Output the [x, y] coordinate of the center of the cell containing the given text.  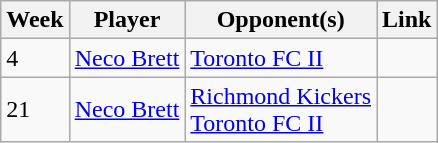
Toronto FC II [281, 58]
Link [407, 20]
Week [35, 20]
21 [35, 110]
Opponent(s) [281, 20]
Richmond KickersToronto FC II [281, 110]
Player [127, 20]
4 [35, 58]
